Capture the cell that displays the provided text and extract its (x, y) central coordinate. 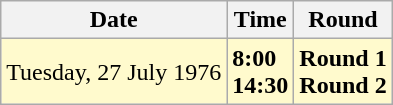
Round 1Round 2 (343, 72)
Time (260, 20)
Round (343, 20)
Tuesday, 27 July 1976 (114, 72)
8:0014:30 (260, 72)
Date (114, 20)
